Return [x, y] of the center of cell containing provided text 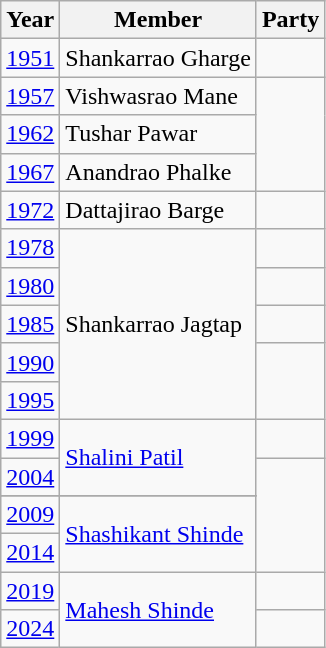
Vishwasrao Mane [158, 96]
1980 [30, 286]
1967 [30, 172]
2009 [30, 515]
Dattajirao Barge [158, 210]
1957 [30, 96]
1951 [30, 58]
1972 [30, 210]
2004 [30, 477]
1995 [30, 400]
Year [30, 20]
Tushar Pawar [158, 134]
Shalini Patil [158, 457]
2014 [30, 553]
1999 [30, 438]
Mahesh Shinde [158, 610]
Shankarrao Jagtap [158, 324]
1990 [30, 362]
1962 [30, 134]
Anandrao Phalke [158, 172]
1978 [30, 248]
1985 [30, 324]
2024 [30, 629]
Shashikant Shinde [158, 534]
Shankarrao Gharge [158, 58]
2019 [30, 591]
Member [158, 20]
Party [290, 20]
